Output the (x, y) coordinate of the center of the cell containing the given text.  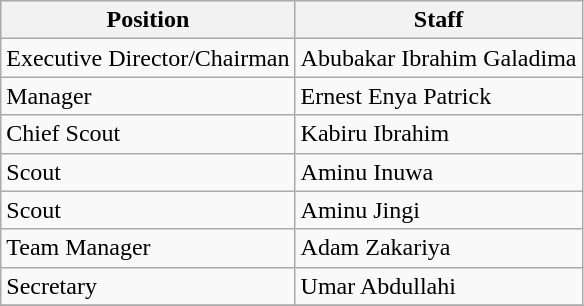
Chief Scout (148, 134)
Umar Abdullahi (438, 286)
Kabiru Ibrahim (438, 134)
Staff (438, 20)
Aminu Inuwa (438, 172)
Aminu Jingi (438, 210)
Adam Zakariya (438, 248)
Manager (148, 96)
Secretary (148, 286)
Team Manager (148, 248)
Abubakar Ibrahim Galadima (438, 58)
Position (148, 20)
Ernest Enya Patrick (438, 96)
Executive Director/Chairman (148, 58)
